Capture the cell that displays the provided text and extract its [X, Y] central coordinate. 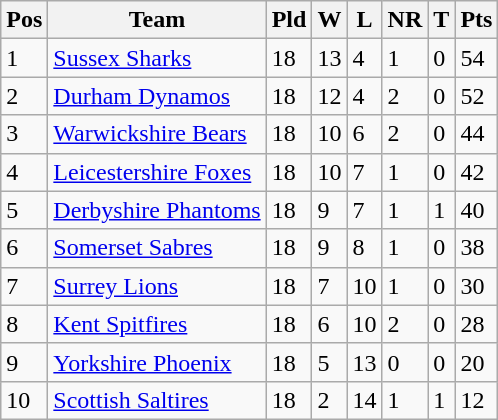
Scottish Saltires [157, 400]
Yorkshire Phoenix [157, 362]
40 [476, 210]
54 [476, 58]
14 [364, 400]
Pld [289, 20]
Sussex Sharks [157, 58]
Team [157, 20]
Somerset Sabres [157, 248]
L [364, 20]
Kent Spitfires [157, 324]
Pos [24, 20]
Leicestershire Foxes [157, 172]
Surrey Lions [157, 286]
W [330, 20]
NR [405, 20]
Pts [476, 20]
28 [476, 324]
3 [24, 134]
30 [476, 286]
44 [476, 134]
38 [476, 248]
Warwickshire Bears [157, 134]
52 [476, 96]
20 [476, 362]
T [442, 20]
Derbyshire Phantoms [157, 210]
Durham Dynamos [157, 96]
42 [476, 172]
